Return the [x, y] coordinate for the center point of the cell that contains the specified text.  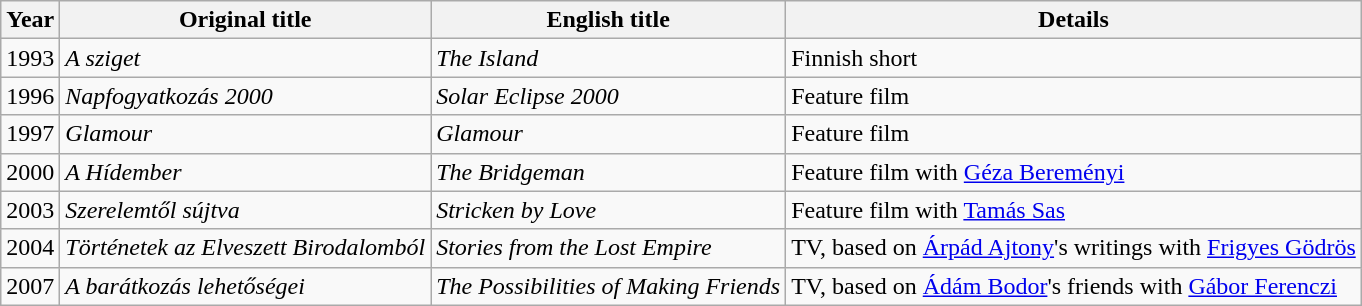
Year [30, 20]
A Hídember [246, 172]
Napfogyatkozás 2000 [246, 96]
2000 [30, 172]
TV, based on Ádám Bodor's friends with Gábor Ferenczi [1074, 286]
1993 [30, 58]
Történetek az Elveszett Birodalomból [246, 248]
The Possibilities of Making Friends [608, 286]
Details [1074, 20]
Stories from the Lost Empire [608, 248]
English title [608, 20]
Original title [246, 20]
A sziget [246, 58]
1996 [30, 96]
A barátkozás lehetőségei [246, 286]
Stricken by Love [608, 210]
Szerelemtől sújtva [246, 210]
2007 [30, 286]
2004 [30, 248]
1997 [30, 134]
TV, based on Árpád Ajtony's writings with Frigyes Gödrös [1074, 248]
The Bridgeman [608, 172]
Finnish short [1074, 58]
Solar Eclipse 2000 [608, 96]
The Island [608, 58]
Feature film with Géza Bereményi [1074, 172]
2003 [30, 210]
Feature film with Tamás Sas [1074, 210]
